Scan for the cell matching the given text and deliver its (x, y) coordinate at center. 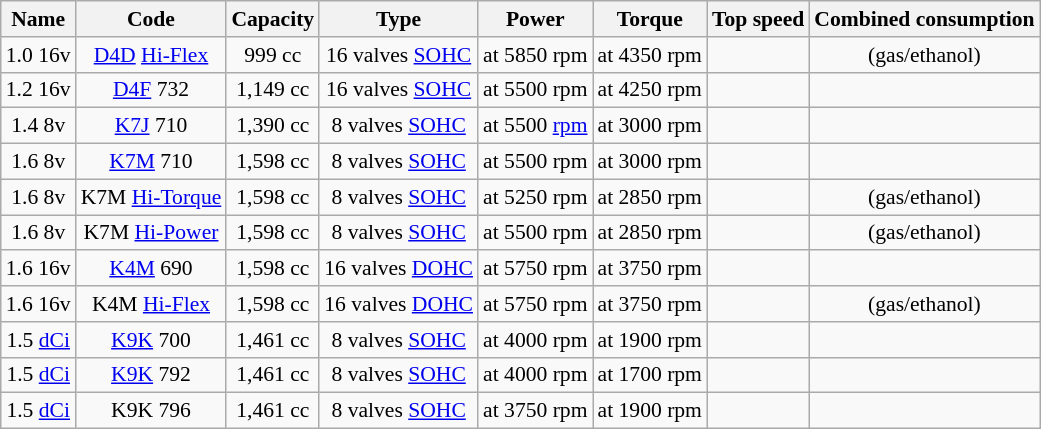
at 5250 rpm (535, 197)
Top speed (758, 19)
at 5850 rpm (535, 55)
Name (38, 19)
K7J 710 (152, 126)
1,149 cc (272, 90)
Torque (650, 19)
Capacity (272, 19)
Power (535, 19)
1.0 16v (38, 55)
1.2 16v (38, 90)
D4D Hi-Flex (152, 55)
1.4 8v (38, 126)
Type (398, 19)
K7M Hi-Torque (152, 197)
Combined consumption (924, 19)
K7M 710 (152, 162)
K4M Hi-Flex (152, 304)
K9K 792 (152, 375)
K9K 700 (152, 340)
Code (152, 19)
K9K 796 (152, 411)
at 1700 rpm (650, 375)
at 4250 rpm (650, 90)
K4M 690 (152, 269)
D4F 732 (152, 90)
1,390 cc (272, 126)
999 cc (272, 55)
at 4350 rpm (650, 55)
K7M Hi-Power (152, 233)
